Pinpoint the cell where the given text exists, returning its (x, y) midpoint coordinate. 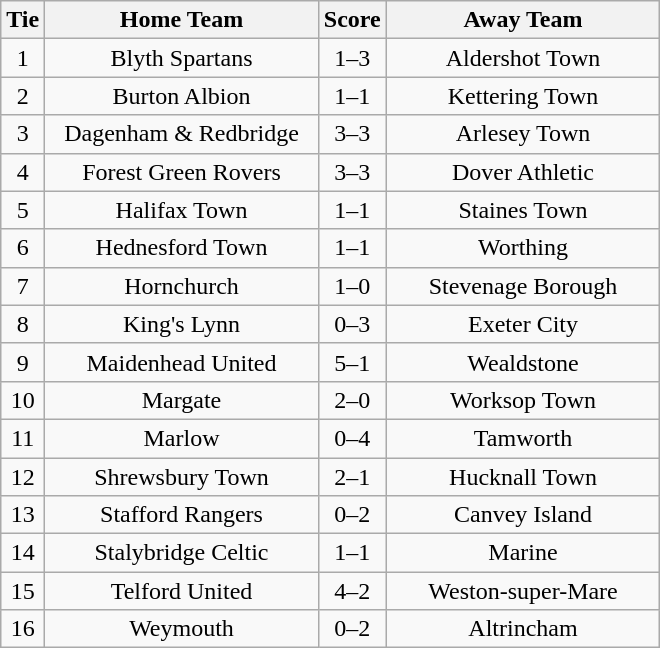
16 (23, 629)
5 (23, 210)
Weymouth (182, 629)
Aldershot Town (523, 58)
13 (23, 515)
Tamworth (523, 438)
2–1 (352, 477)
12 (23, 477)
15 (23, 591)
Wealdstone (523, 362)
Telford United (182, 591)
Away Team (523, 20)
2 (23, 96)
Shrewsbury Town (182, 477)
Hednesford Town (182, 248)
Kettering Town (523, 96)
Blyth Spartans (182, 58)
2–0 (352, 400)
1 (23, 58)
0–4 (352, 438)
Weston-super-Mare (523, 591)
7 (23, 286)
Hornchurch (182, 286)
1–0 (352, 286)
Hucknall Town (523, 477)
Altrincham (523, 629)
Halifax Town (182, 210)
Margate (182, 400)
Arlesey Town (523, 134)
10 (23, 400)
Stalybridge Celtic (182, 553)
5–1 (352, 362)
4–2 (352, 591)
1–3 (352, 58)
Dagenham & Redbridge (182, 134)
Stevenage Borough (523, 286)
Exeter City (523, 324)
Tie (23, 20)
9 (23, 362)
Burton Albion (182, 96)
Stafford Rangers (182, 515)
King's Lynn (182, 324)
Marine (523, 553)
Score (352, 20)
Worthing (523, 248)
0–3 (352, 324)
14 (23, 553)
4 (23, 172)
Canvey Island (523, 515)
Home Team (182, 20)
8 (23, 324)
3 (23, 134)
11 (23, 438)
Staines Town (523, 210)
Maidenhead United (182, 362)
6 (23, 248)
Dover Athletic (523, 172)
Worksop Town (523, 400)
Forest Green Rovers (182, 172)
Marlow (182, 438)
